Determine the (X, Y) coordinate at the center of the cell enclosing the given text.  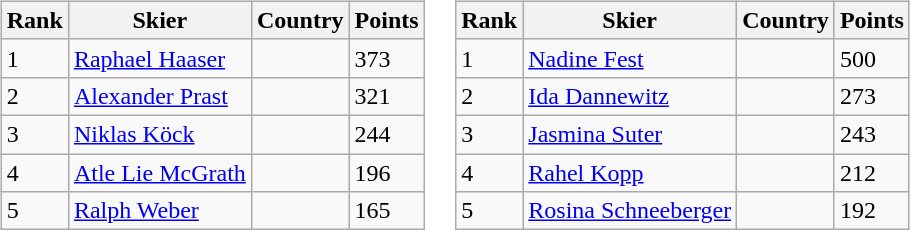
500 (872, 58)
212 (872, 173)
Ida Dannewitz (630, 96)
Atle Lie McGrath (160, 173)
373 (386, 58)
244 (386, 134)
Rosina Schneeberger (630, 211)
192 (872, 211)
Alexander Prast (160, 96)
321 (386, 96)
165 (386, 211)
Rahel Kopp (630, 173)
Ralph Weber (160, 211)
273 (872, 96)
Niklas Köck (160, 134)
Raphael Haaser (160, 58)
Nadine Fest (630, 58)
243 (872, 134)
Jasmina Suter (630, 134)
196 (386, 173)
